For the text-containing cell, return its midpoint in [X, Y] coordinate format. 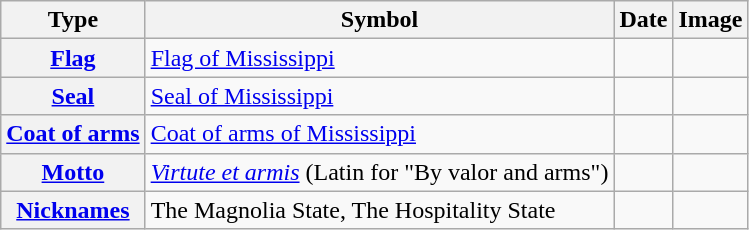
Symbol [380, 20]
Coat of arms of Mississippi [380, 134]
Nicknames [73, 210]
Image [710, 20]
Seal [73, 96]
Virtute et armis (Latin for "By valor and arms") [380, 172]
Type [73, 20]
Flag of Mississippi [380, 58]
Date [644, 20]
Coat of arms [73, 134]
Seal of Mississippi [380, 96]
Motto [73, 172]
The Magnolia State, The Hospitality State [380, 210]
Flag [73, 58]
